Scan for the cell matching the given text and deliver its (x, y) coordinate at center. 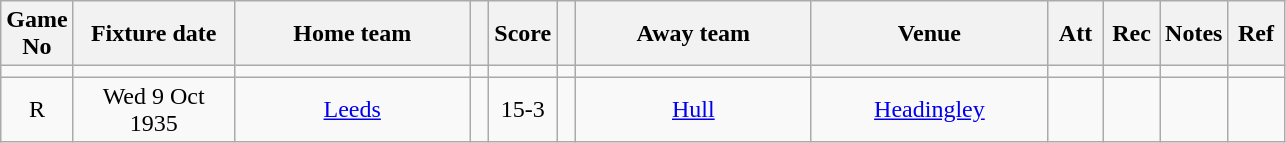
Home team (352, 34)
Venue (929, 34)
Fixture date (154, 34)
Ref (1256, 34)
Rec (1132, 34)
Notes (1194, 34)
Att (1075, 34)
Away team (693, 34)
Hull (693, 110)
Score (523, 34)
R (37, 110)
Wed 9 Oct 1935 (154, 110)
Leeds (352, 110)
15-3 (523, 110)
Headingley (929, 110)
Game No (37, 34)
